Find where the given text appears and provide that cell's center as (x, y) coordinate. 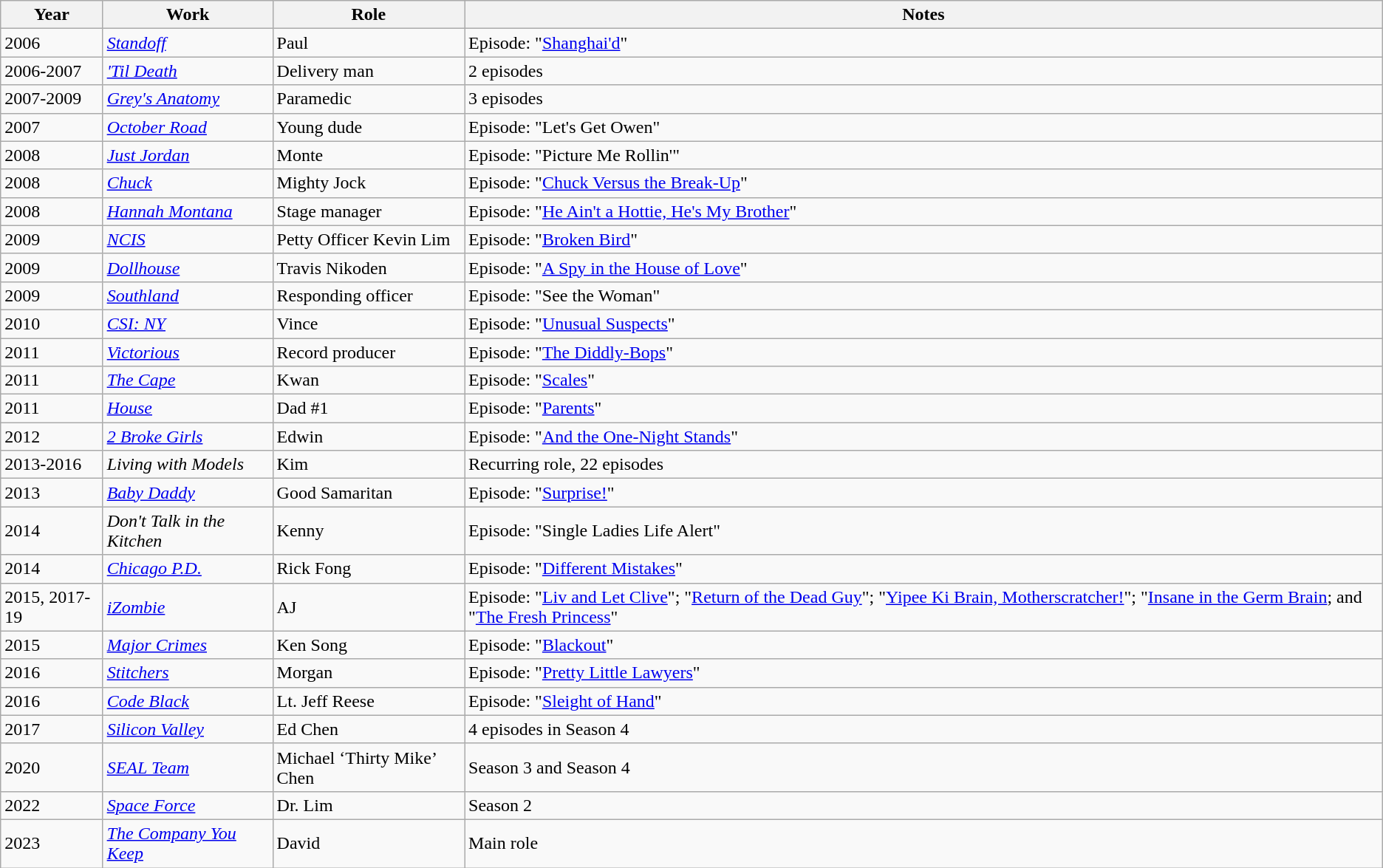
Kim (368, 465)
Season 2 (923, 805)
Episode: "Shanghai'd" (923, 43)
'Til Death (188, 71)
NCIS (188, 239)
The Cape (188, 380)
Edwin (368, 437)
SEAL Team (188, 767)
2013 (52, 493)
Responding officer (368, 295)
Episode: "A Spy in the House of Love" (923, 267)
Work (188, 15)
Episode: "Picture Me Rollin'" (923, 155)
Southland (188, 295)
Episode: "See the Woman" (923, 295)
Episode: "Single Ladies Life Alert" (923, 530)
Chicago P.D. (188, 569)
Petty Officer Kevin Lim (368, 239)
Episode: "Sleight of Hand" (923, 701)
Episode: "Pretty Little Lawyers" (923, 673)
Season 3 and Season 4 (923, 767)
Episode: "Parents" (923, 409)
Major Crimes (188, 645)
Silicon Valley (188, 729)
2013-2016 (52, 465)
2020 (52, 767)
Ed Chen (368, 729)
Good Samaritan (368, 493)
Young dude (368, 127)
Episode: "Liv and Let Clive"; "Return of the Dead Guy"; "Yipee Ki Brain, Motherscratcher!"; "Insane in the Germ Brain; and "The Fresh Princess" (923, 607)
Dr. Lim (368, 805)
Monte (368, 155)
Episode: "Broken Bird" (923, 239)
2010 (52, 324)
2015 (52, 645)
Episode: "And the One-Night Stands" (923, 437)
CSI: NY (188, 324)
Mighty Jock (368, 183)
Standoff (188, 43)
2 Broke Girls (188, 437)
Episode: "Let's Get Owen" (923, 127)
3 episodes (923, 99)
Grey's Anatomy (188, 99)
iZombie (188, 607)
Vince (368, 324)
Victorious (188, 352)
Don't Talk in the Kitchen (188, 530)
Paramedic (368, 99)
Episode: "Scales" (923, 380)
Role (368, 15)
2017 (52, 729)
Stitchers (188, 673)
Episode: "Different Mistakes" (923, 569)
AJ (368, 607)
Kwan (368, 380)
Michael ‘Thirty Mike’ Chen (368, 767)
2007-2009 (52, 99)
Just Jordan (188, 155)
Living with Models (188, 465)
Paul (368, 43)
Recurring role, 22 episodes (923, 465)
Stage manager (368, 211)
Dad #1 (368, 409)
Code Black (188, 701)
2007 (52, 127)
2022 (52, 805)
Main role (923, 844)
Baby Daddy (188, 493)
Episode: "Blackout" (923, 645)
Space Force (188, 805)
Episode: "He Ain't a Hottie, He's My Brother" (923, 211)
Dollhouse (188, 267)
Ken Song (368, 645)
David (368, 844)
2012 (52, 437)
Delivery man (368, 71)
Episode: "Chuck Versus the Break-Up" (923, 183)
2023 (52, 844)
Episode: "Surprise!" (923, 493)
2006 (52, 43)
Morgan (368, 673)
The Company You Keep (188, 844)
Travis Nikoden (368, 267)
Hannah Montana (188, 211)
Chuck (188, 183)
2015, 2017-19 (52, 607)
Year (52, 15)
4 episodes in Season 4 (923, 729)
2006-2007 (52, 71)
Notes (923, 15)
Kenny (368, 530)
Rick Fong (368, 569)
Lt. Jeff Reese (368, 701)
Episode: "The Diddly-Bops" (923, 352)
2 episodes (923, 71)
Episode: "Unusual Suspects" (923, 324)
Record producer (368, 352)
House (188, 409)
October Road (188, 127)
